Capture the cell that displays the provided text and extract its (X, Y) central coordinate. 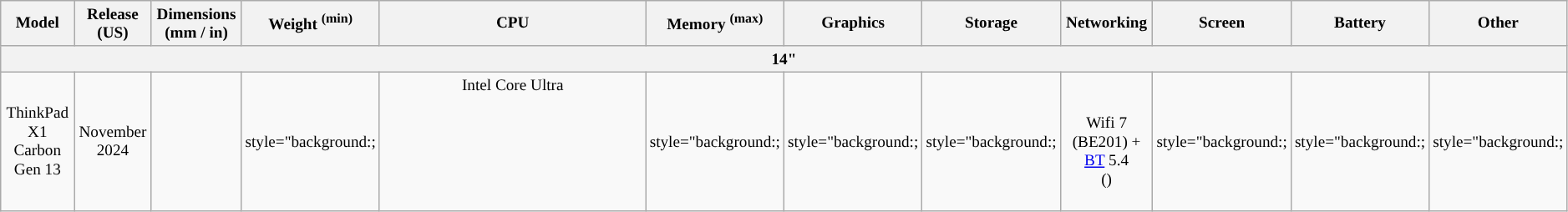
Wifi 7 (BE201) + BT 5.4 () (1106, 142)
Dimensions (mm / in) (196, 23)
Intel Core Ultra (513, 142)
Screen (1221, 23)
ThinkPad X1 Carbon Gen 13 (38, 142)
Weight (min) (311, 23)
Model (38, 23)
Memory (max) (715, 23)
November 2024 (113, 142)
CPU (513, 23)
Other (1499, 23)
Networking (1106, 23)
Storage (991, 23)
Release (US) (113, 23)
Battery (1360, 23)
Graphics (852, 23)
14" (784, 59)
